Find where the given text appears and provide that cell's center as [x, y] coordinate. 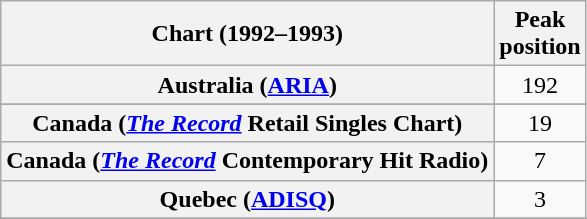
3 [540, 199]
Canada (The Record Retail Singles Chart) [248, 123]
19 [540, 123]
7 [540, 161]
Quebec (ADISQ) [248, 199]
Peakposition [540, 34]
Canada (The Record Contemporary Hit Radio) [248, 161]
192 [540, 85]
Australia (ARIA) [248, 85]
Chart (1992–1993) [248, 34]
